Identify which cell holds the provided text, then report its (x, y) central coordinate. 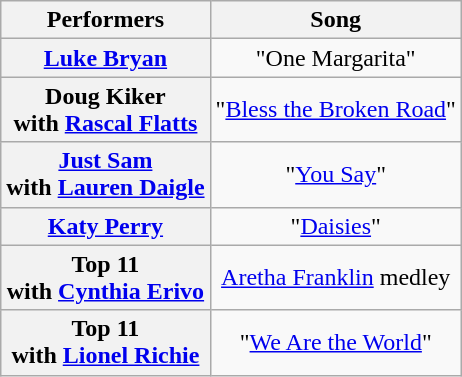
"Daisies" (336, 226)
Luke Bryan (106, 58)
Aretha Franklin medley (336, 278)
Just Samwith Lauren Daigle (106, 174)
Performers (106, 20)
Top 11with Cynthia Erivo (106, 278)
Top 11with Lionel Richie (106, 342)
Doug Kikerwith Rascal Flatts (106, 110)
"One Margarita" (336, 58)
Song (336, 20)
"Bless the Broken Road" (336, 110)
"We Are the World" (336, 342)
Katy Perry (106, 226)
"You Say" (336, 174)
